Extract the (x, y) coordinate from the center of the cell holding the provided text.  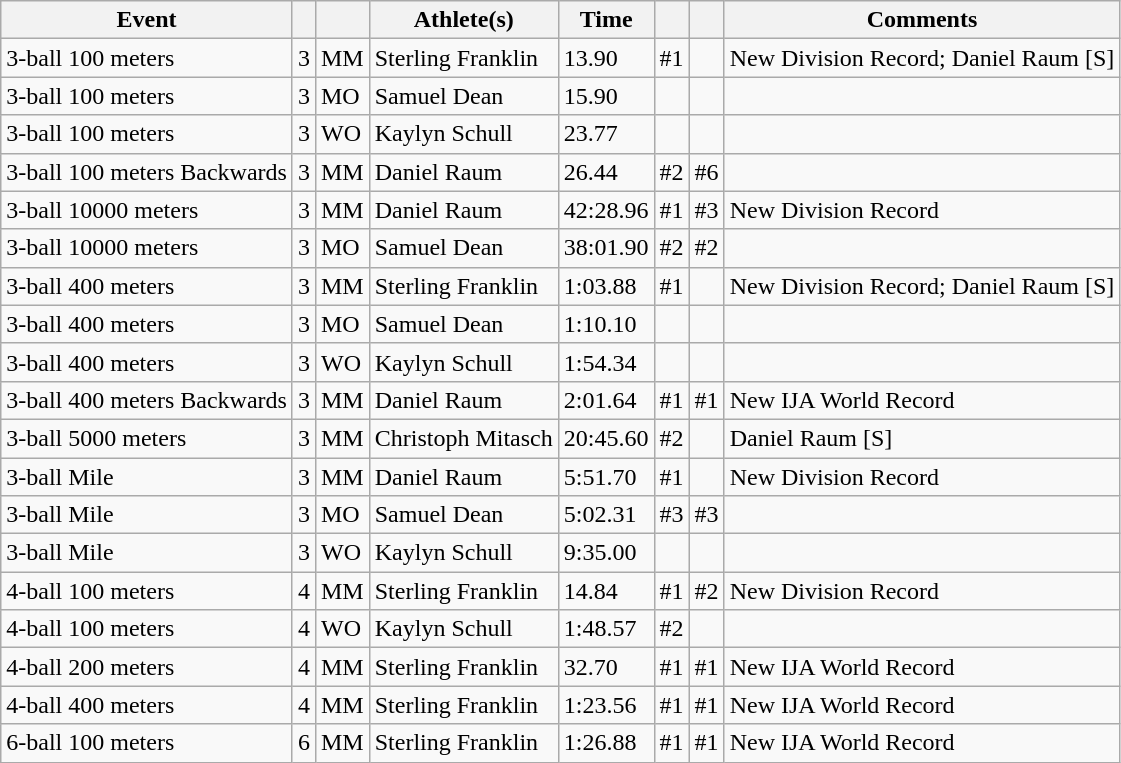
4-ball 200 meters (147, 667)
14.84 (606, 591)
1:03.88 (606, 286)
4-ball 400 meters (147, 705)
32.70 (606, 667)
20:45.60 (606, 438)
Daniel Raum [S] (922, 438)
6-ball 100 meters (147, 743)
13.90 (606, 58)
1:48.57 (606, 629)
1:23.56 (606, 705)
#6 (706, 172)
Time (606, 20)
3-ball 100 meters Backwards (147, 172)
3-ball 400 meters Backwards (147, 400)
1:54.34 (606, 362)
Comments (922, 20)
26.44 (606, 172)
Event (147, 20)
5:02.31 (606, 515)
42:28.96 (606, 210)
9:35.00 (606, 553)
5:51.70 (606, 477)
Christoph Mitasch (464, 438)
1:10.10 (606, 324)
2:01.64 (606, 400)
38:01.90 (606, 248)
Athlete(s) (464, 20)
6 (304, 743)
1:26.88 (606, 743)
23.77 (606, 134)
15.90 (606, 96)
3-ball 5000 meters (147, 438)
